Return (X, Y) of the center of cell containing provided text 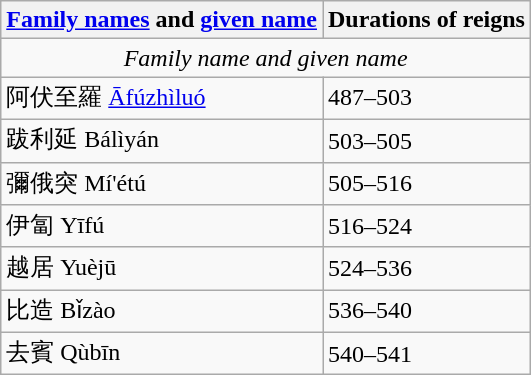
伊匐 Yīfú (162, 226)
跋利延 Bálìyán (162, 140)
487–503 (426, 98)
越居 Yuèjū (162, 268)
505–516 (426, 184)
Durations of reigns (426, 20)
比造 Bǐzào (162, 312)
去賓 Qùbīn (162, 354)
Family names and given name (162, 20)
536–540 (426, 312)
524–536 (426, 268)
阿伏至羅 Āfúzhìluó (162, 98)
540–541 (426, 354)
Family name and given name (266, 58)
503–505 (426, 140)
彌俄突 Mí'étú (162, 184)
516–524 (426, 226)
